From the cell containing the given text, extract its center point as [X, Y] coordinate. 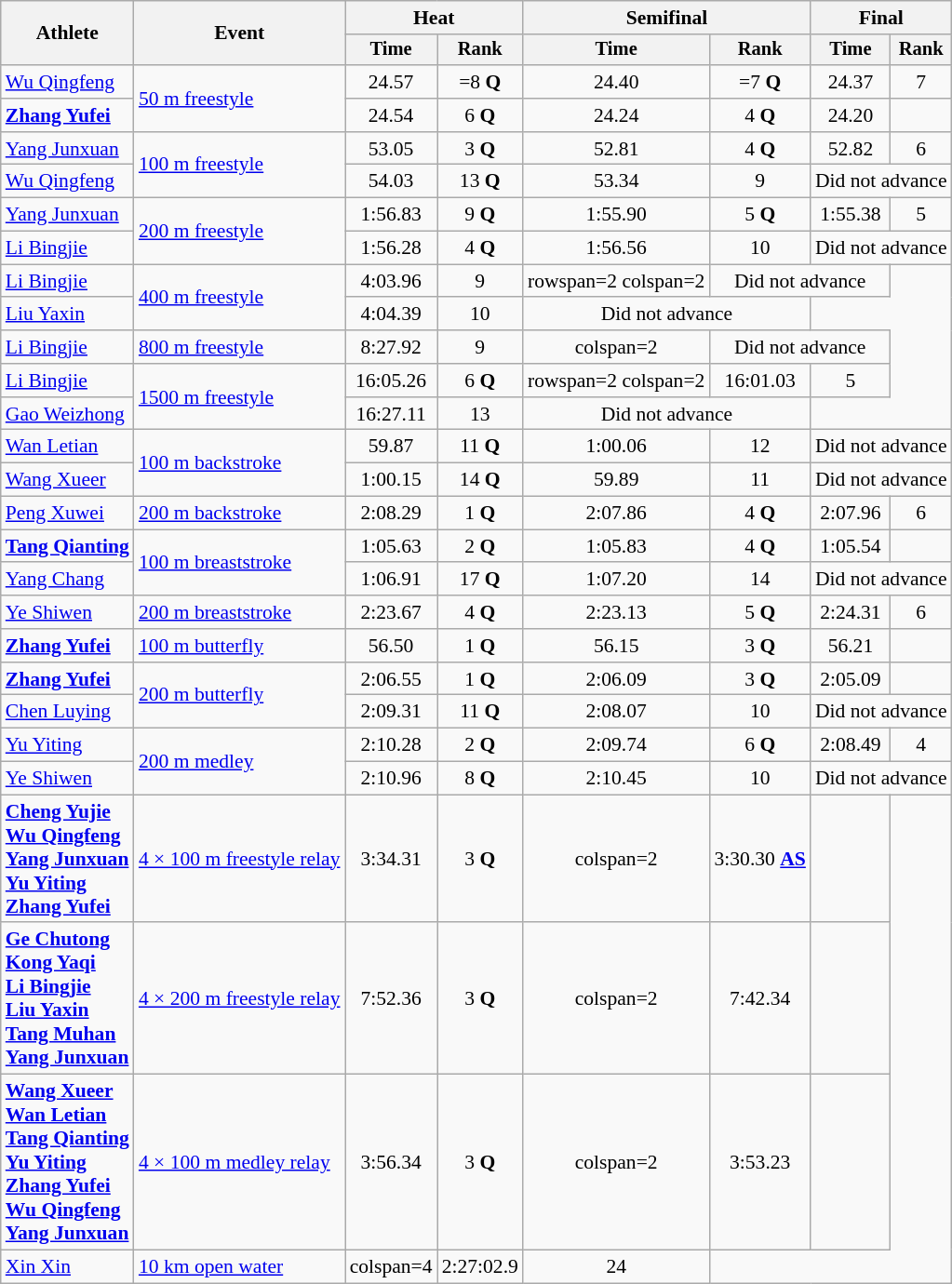
24.37 [851, 82]
16:01.03 [759, 381]
400 m freestyle [240, 298]
Heat [434, 18]
Yang Chang [67, 580]
59.87 [391, 447]
56.15 [616, 646]
1:05.63 [391, 546]
1:00.15 [391, 480]
7:42.34 [759, 999]
Ge ChutongKong YaqiLi BingjieLiu YaxinTang MuhanYang Junxuan [67, 999]
Final [881, 18]
56.50 [391, 646]
52.81 [616, 149]
24.54 [391, 115]
24.40 [616, 82]
Wang XueerWan LetianTang QiantingYu YitingZhang YufeiWu QingfengYang Junxuan [67, 1163]
4:03.96 [391, 281]
2:27:02.9 [480, 1267]
Liu Yaxin [67, 314]
3:30.30 AS [759, 859]
9 Q [480, 215]
Athlete [67, 33]
Event [240, 33]
2:08.29 [391, 514]
Gao Weizhong [67, 414]
Xin Xin [67, 1267]
100 m freestyle [240, 166]
53.34 [616, 181]
2:10.45 [616, 779]
4 [921, 745]
100 m breaststroke [240, 562]
Chen Luying [67, 712]
1:00.06 [616, 447]
8:27.92 [391, 347]
=7 Q [759, 82]
2:24.31 [851, 612]
Wan Letian [67, 447]
1:05.83 [616, 546]
14 [759, 580]
53.05 [391, 149]
7 [921, 82]
1:56.83 [391, 215]
24.24 [616, 115]
52.82 [851, 149]
Yu Yiting [67, 745]
8 Q [480, 779]
24.57 [391, 82]
13 Q [480, 181]
50 m freestyle [240, 99]
=8 Q [480, 82]
2:07.86 [616, 514]
200 m freestyle [240, 231]
16:27.11 [391, 414]
14 Q [480, 480]
4:04.39 [391, 314]
2:23.13 [616, 612]
7:52.36 [391, 999]
16:05.26 [391, 381]
800 m freestyle [240, 347]
12 [759, 447]
17 Q [480, 580]
1500 m freestyle [240, 396]
100 m butterfly [240, 646]
2:09.74 [616, 745]
2:09.31 [391, 712]
Semifinal [666, 18]
200 m medley [240, 761]
Cheng YujieWu QingfengYang JunxuanYu YitingZhang Yufei [67, 859]
Wang Xueer [67, 480]
Tang Qianting [67, 546]
200 m butterfly [240, 696]
3:34.31 [391, 859]
24 [616, 1267]
2:07.96 [851, 514]
200 m breaststroke [240, 612]
10 km open water [240, 1267]
200 m backstroke [240, 514]
100 m backstroke [240, 463]
3:56.34 [391, 1163]
1:05.54 [851, 546]
1:55.38 [851, 215]
1:56.28 [391, 248]
59.89 [616, 480]
1:07.20 [616, 580]
2:06.55 [391, 679]
1:06.91 [391, 580]
11 [759, 480]
4 × 200 m freestyle relay [240, 999]
2:08.49 [851, 745]
2:23.67 [391, 612]
2:06.09 [616, 679]
3:53.23 [759, 1163]
2:10.28 [391, 745]
2:05.09 [851, 679]
1:55.90 [616, 215]
4 × 100 m medley relay [240, 1163]
24.20 [851, 115]
1:56.56 [616, 248]
4 × 100 m freestyle relay [240, 859]
13 [480, 414]
Peng Xuwei [67, 514]
54.03 [391, 181]
2:10.96 [391, 779]
2:08.07 [616, 712]
colspan=4 [391, 1267]
56.21 [851, 646]
